Search for the cell housing the specified text and yield its [x, y] center coordinate. 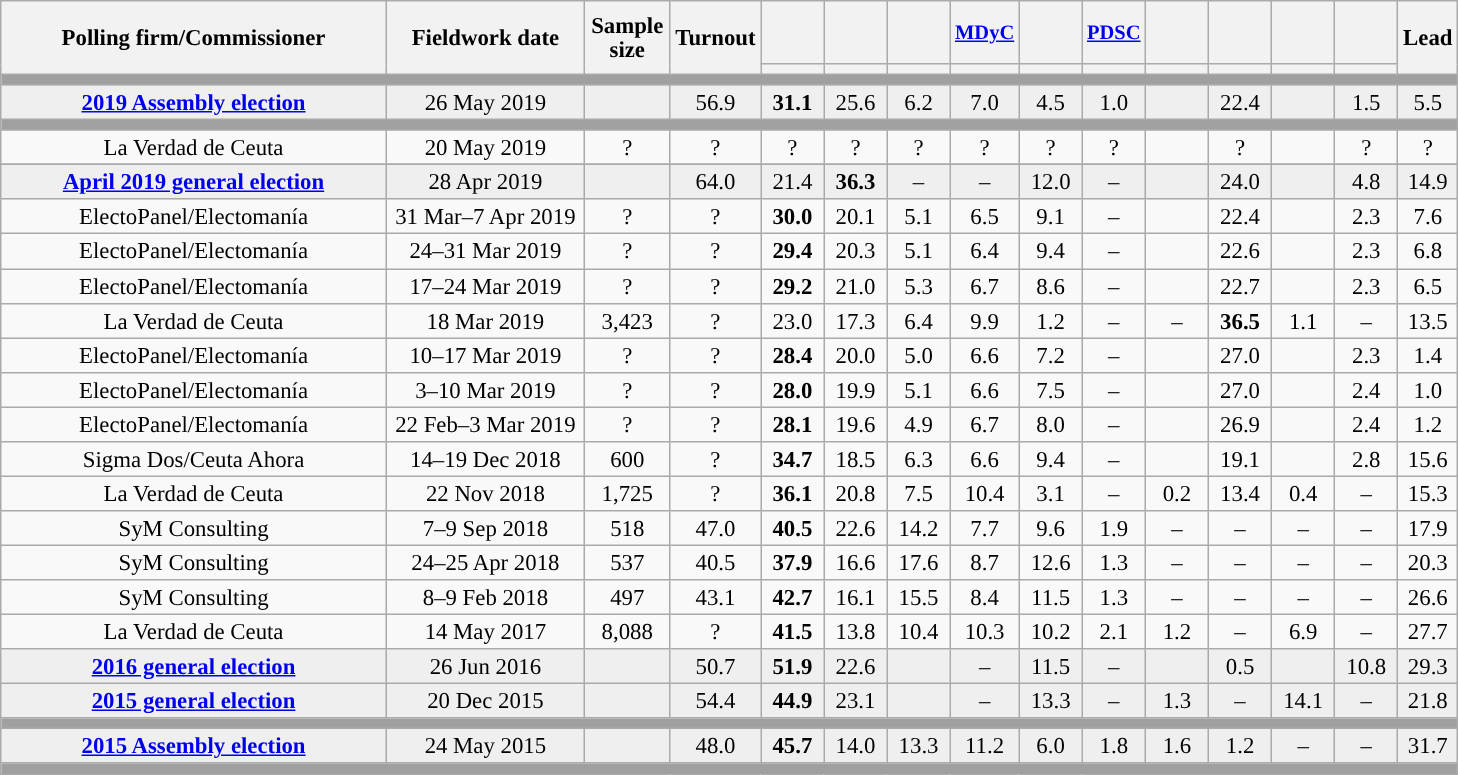
24–31 Mar 2019 [485, 252]
4.8 [1366, 182]
22.7 [1240, 286]
5.0 [918, 356]
7.7 [984, 528]
537 [627, 562]
43.1 [716, 598]
21.8 [1428, 702]
497 [627, 598]
45.7 [792, 746]
10–17 Mar 2019 [485, 356]
10.8 [1366, 666]
2015 general election [194, 702]
18.5 [856, 460]
Lead [1428, 38]
1,725 [627, 494]
11.2 [984, 746]
31.7 [1428, 746]
20 May 2019 [485, 148]
1.8 [1114, 746]
21.0 [856, 286]
12.6 [1050, 562]
19.6 [856, 424]
19.1 [1240, 460]
37.9 [792, 562]
47.0 [716, 528]
36.5 [1240, 320]
1.1 [1304, 320]
26.6 [1428, 598]
5.5 [1428, 102]
18 Mar 2019 [485, 320]
518 [627, 528]
10.3 [984, 632]
13.5 [1428, 320]
7–9 Sep 2018 [485, 528]
0.5 [1240, 666]
14.0 [856, 746]
5.3 [918, 286]
31.1 [792, 102]
8.7 [984, 562]
24–25 Apr 2018 [485, 562]
30.0 [792, 218]
14.9 [1428, 182]
36.1 [792, 494]
22 Feb–3 Mar 2019 [485, 424]
26 May 2019 [485, 102]
MDyC [984, 32]
13.8 [856, 632]
Sigma Dos/Ceuta Ahora [194, 460]
41.5 [792, 632]
Fieldwork date [485, 38]
1.4 [1428, 356]
12.0 [1050, 182]
9.1 [1050, 218]
20.0 [856, 356]
20 Dec 2015 [485, 702]
6.3 [918, 460]
600 [627, 460]
28.1 [792, 424]
13.4 [1240, 494]
36.3 [856, 182]
15.3 [1428, 494]
34.7 [792, 460]
6.9 [1304, 632]
28 Apr 2019 [485, 182]
8.6 [1050, 286]
20.1 [856, 218]
4.9 [918, 424]
14 May 2017 [485, 632]
Turnout [716, 38]
6.0 [1050, 746]
25.6 [856, 102]
29.4 [792, 252]
2.1 [1114, 632]
14–19 Dec 2018 [485, 460]
56.9 [716, 102]
2016 general election [194, 666]
2015 Assembly election [194, 746]
24.0 [1240, 182]
20.8 [856, 494]
29.2 [792, 286]
28.4 [792, 356]
10.2 [1050, 632]
17–24 Mar 2019 [485, 286]
7.6 [1428, 218]
24 May 2015 [485, 746]
0.4 [1304, 494]
23.0 [792, 320]
1.9 [1114, 528]
28.0 [792, 390]
15.6 [1428, 460]
2.8 [1366, 460]
9.9 [984, 320]
14.1 [1304, 702]
8,088 [627, 632]
6.8 [1428, 252]
27.7 [1428, 632]
54.4 [716, 702]
6.2 [918, 102]
15.5 [918, 598]
16.6 [856, 562]
9.6 [1050, 528]
16.1 [856, 598]
26.9 [1240, 424]
21.4 [792, 182]
50.7 [716, 666]
26 Jun 2016 [485, 666]
7.2 [1050, 356]
48.0 [716, 746]
14.2 [918, 528]
1.5 [1366, 102]
42.7 [792, 598]
PDSC [1114, 32]
8.0 [1050, 424]
8.4 [984, 598]
51.9 [792, 666]
April 2019 general election [194, 182]
17.9 [1428, 528]
3–10 Mar 2019 [485, 390]
3,423 [627, 320]
44.9 [792, 702]
19.9 [856, 390]
3.1 [1050, 494]
17.6 [918, 562]
64.0 [716, 182]
Polling firm/Commissioner [194, 38]
17.3 [856, 320]
Sample size [627, 38]
4.5 [1050, 102]
1.6 [1176, 746]
31 Mar–7 Apr 2019 [485, 218]
7.0 [984, 102]
22 Nov 2018 [485, 494]
29.3 [1428, 666]
0.2 [1176, 494]
23.1 [856, 702]
2019 Assembly election [194, 102]
8–9 Feb 2018 [485, 598]
